Identify which cell holds the provided text, then report its (X, Y) central coordinate. 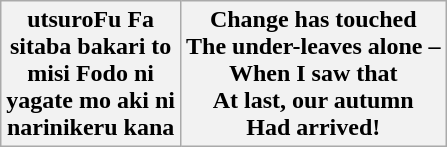
utsuroFu Fasitaba bakari tomisi Fodo niyagate mo aki ninarinikeru kana (91, 74)
Change has touchedThe under-leaves alone –When I saw thatAt last, our autumnHad arrived! (313, 74)
